Pinpoint the cell where the given text exists, returning its (x, y) midpoint coordinate. 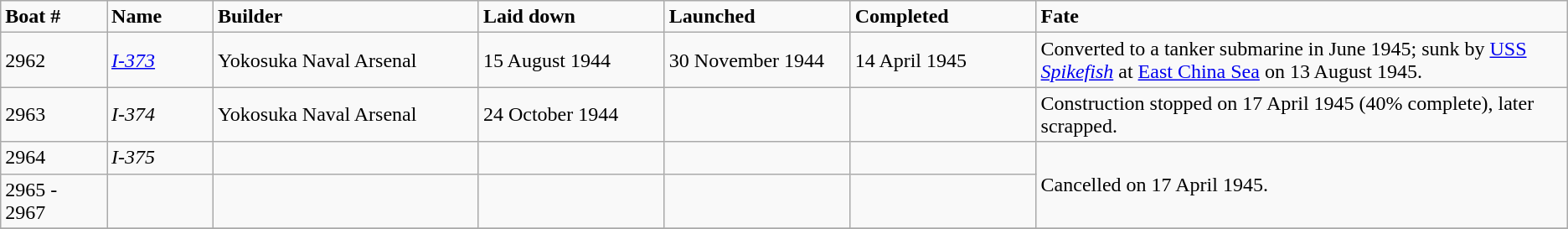
Construction stopped on 17 April 1945 (40% complete), later scrapped. (1302, 114)
2962 (54, 60)
I-375 (161, 158)
Cancelled on 17 April 1945. (1302, 185)
30 November 1944 (757, 60)
14 April 1945 (943, 60)
15 August 1944 (571, 60)
Laid down (571, 17)
Fate (1302, 17)
Name (161, 17)
Completed (943, 17)
Builder (345, 17)
2965 - 2967 (54, 201)
Boat # (54, 17)
Launched (757, 17)
I-373 (161, 60)
I-374 (161, 114)
24 October 1944 (571, 114)
2963 (54, 114)
Converted to a tanker submarine in June 1945; sunk by USS Spikefish at East China Sea on 13 August 1945. (1302, 60)
2964 (54, 158)
